Scan for the cell matching the given text and deliver its (X, Y) coordinate at center. 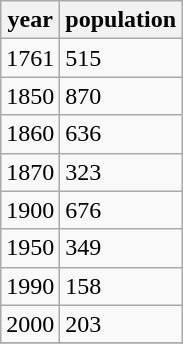
1990 (30, 286)
year (30, 20)
870 (121, 96)
636 (121, 134)
1900 (30, 210)
1870 (30, 172)
203 (121, 324)
population (121, 20)
323 (121, 172)
1860 (30, 134)
1850 (30, 96)
349 (121, 248)
515 (121, 58)
2000 (30, 324)
1950 (30, 248)
158 (121, 286)
1761 (30, 58)
676 (121, 210)
